Output the (X, Y) coordinate of the center of the cell containing the given text.  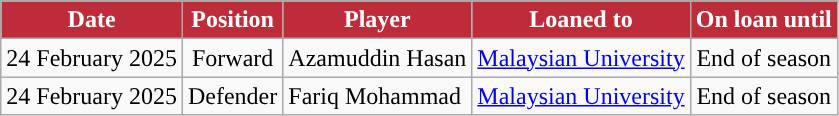
Defender (232, 96)
Forward (232, 58)
On loan until (764, 20)
Loaned to (581, 20)
Azamuddin Hasan (378, 58)
Fariq Mohammad (378, 96)
Player (378, 20)
Position (232, 20)
Date (92, 20)
